From the cell containing the given text, extract its center point as [x, y] coordinate. 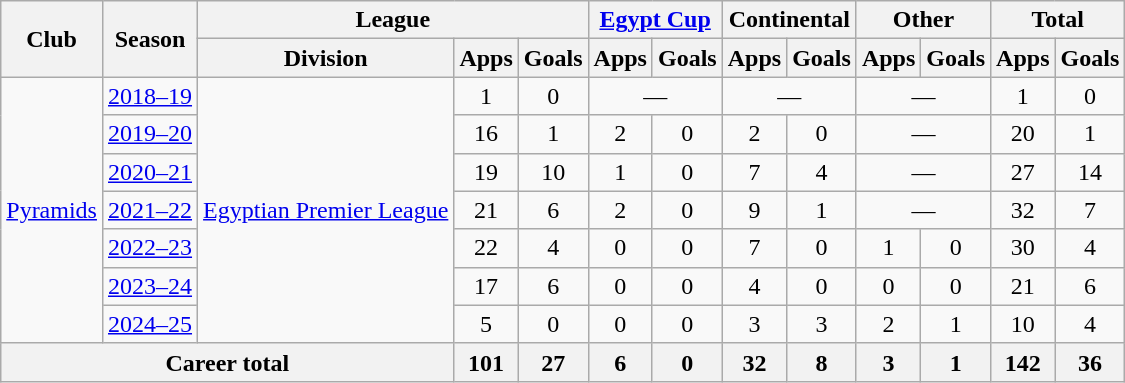
2021–22 [150, 210]
2024–25 [150, 324]
2020–21 [150, 172]
Total [1058, 20]
Club [52, 39]
142 [1023, 362]
20 [1023, 134]
36 [1090, 362]
Continental [789, 20]
17 [486, 286]
14 [1090, 172]
Other [923, 20]
Egyptian Premier League [326, 210]
League [393, 20]
Pyramids [52, 210]
16 [486, 134]
2019–20 [150, 134]
2023–24 [150, 286]
Career total [228, 362]
Egypt Cup [655, 20]
Division [326, 58]
19 [486, 172]
Season [150, 39]
9 [754, 210]
2022–23 [150, 248]
30 [1023, 248]
101 [486, 362]
22 [486, 248]
2018–19 [150, 96]
8 [822, 362]
5 [486, 324]
